Return the (x, y) coordinate for the center point of the cell that contains the specified text.  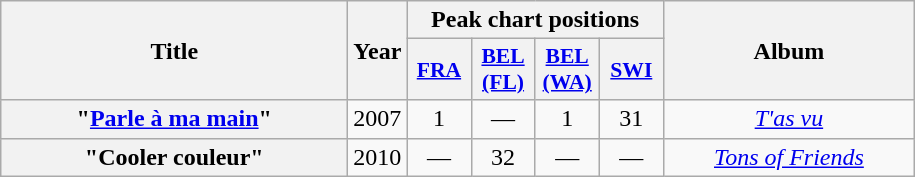
"Cooler couleur" (174, 157)
BEL(WA) (567, 70)
T'as vu (788, 119)
Album (788, 50)
31 (631, 119)
"Parle à ma main" (174, 119)
FRA (439, 70)
SWI (631, 70)
32 (503, 157)
Year (378, 50)
2010 (378, 157)
2007 (378, 119)
BEL(FL) (503, 70)
Tons of Friends (788, 157)
Peak chart positions (535, 20)
Title (174, 50)
